Return the (x, y) coordinate for the center point of the cell that contains the specified text.  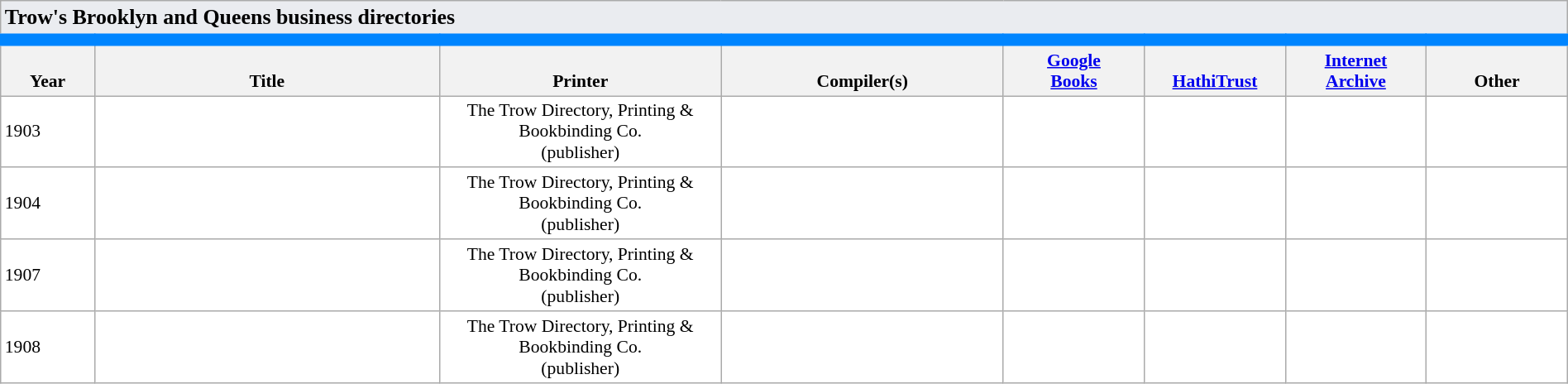
GoogleBooks (1073, 68)
HathiTrust (1215, 68)
Compiler(s) (862, 68)
Title (266, 68)
InternetArchive (1355, 68)
Year (48, 68)
Other (1497, 68)
1907 (48, 275)
1903 (48, 132)
1908 (48, 348)
1904 (48, 204)
Printer (581, 68)
Trow's Brooklyn and Queens business directories (784, 20)
